Search for the cell housing the specified text and yield its [X, Y] center coordinate. 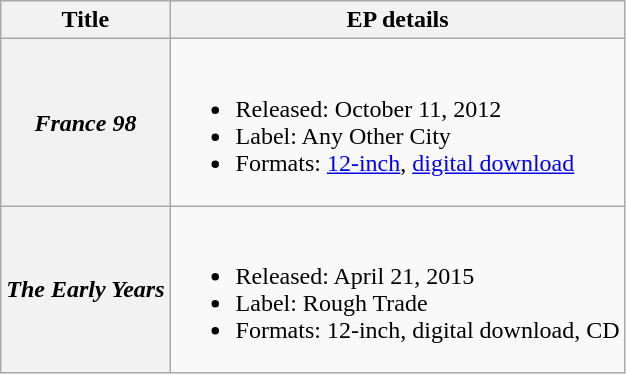
Released: October 11, 2012Label: Any Other CityFormats: 12-inch, digital download [398, 122]
EP details [398, 20]
The Early Years [86, 290]
Released: April 21, 2015Label: Rough TradeFormats: 12-inch, digital download, CD [398, 290]
Title [86, 20]
France 98 [86, 122]
